Extract the [x, y] coordinate from the center of the cell holding the provided text.  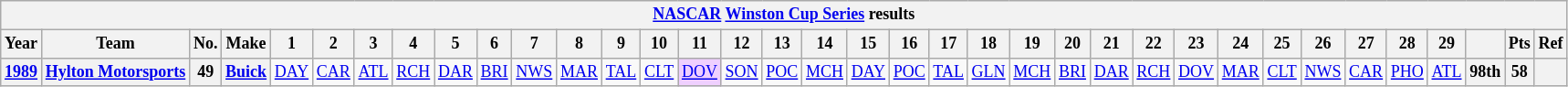
98th [1486, 71]
21 [1112, 44]
Year [22, 44]
Buick [246, 71]
PHO [1407, 71]
25 [1281, 44]
NASCAR Winston Cup Series results [784, 15]
Ref [1551, 44]
26 [1323, 44]
49 [206, 71]
28 [1407, 44]
12 [741, 44]
Pts [1521, 44]
20 [1073, 44]
18 [988, 44]
11 [700, 44]
Make [246, 44]
10 [659, 44]
GLN [988, 71]
1 [291, 44]
5 [456, 44]
22 [1154, 44]
17 [948, 44]
7 [535, 44]
SON [741, 71]
2 [333, 44]
6 [495, 44]
14 [825, 44]
16 [909, 44]
24 [1240, 44]
13 [782, 44]
27 [1366, 44]
9 [621, 44]
3 [373, 44]
19 [1032, 44]
1989 [22, 71]
4 [413, 44]
29 [1447, 44]
23 [1197, 44]
Hylton Motorsports [115, 71]
No. [206, 44]
58 [1521, 71]
15 [868, 44]
Team [115, 44]
8 [580, 44]
